Pinpoint the cell where the given text exists, returning its (x, y) midpoint coordinate. 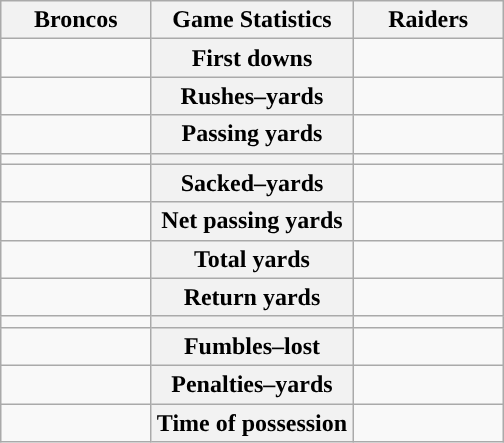
Broncos (76, 20)
Fumbles–lost (252, 346)
Return yards (252, 297)
Total yards (252, 259)
Rushes–yards (252, 96)
Time of possession (252, 423)
Sacked–yards (252, 183)
Raiders (428, 20)
Game Statistics (252, 20)
Net passing yards (252, 221)
First downs (252, 58)
Passing yards (252, 134)
Penalties–yards (252, 384)
